Identify which cell holds the provided text, then report its [x, y] central coordinate. 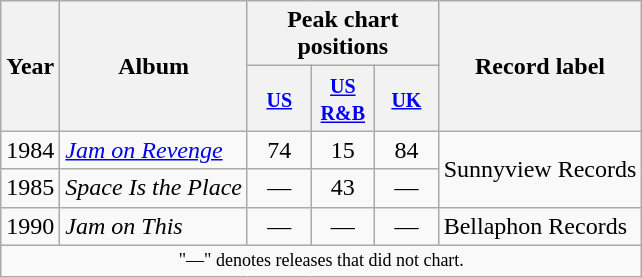
US [279, 98]
Album [154, 66]
84 [407, 150]
Space Is the Place [154, 188]
1990 [30, 226]
43 [343, 188]
Sunnyview Records [540, 169]
1985 [30, 188]
15 [343, 150]
Year [30, 66]
Bellaphon Records [540, 226]
Peak chart positions [342, 34]
Record label [540, 66]
Jam on This [154, 226]
UK [407, 98]
Jam on Revenge [154, 150]
74 [279, 150]
USR&B [343, 98]
"—" denotes releases that did not chart. [322, 260]
1984 [30, 150]
